Locate the cell with the specified text and output its [X, Y] center coordinate. 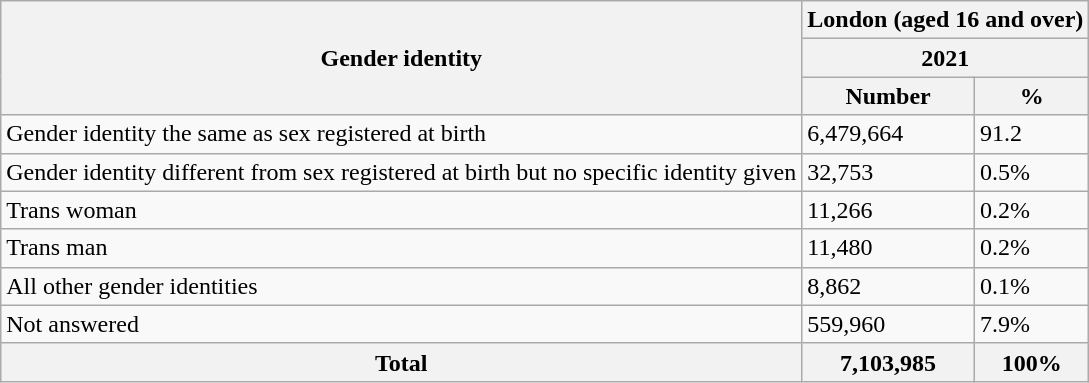
Gender identity [402, 58]
% [1032, 96]
7,103,985 [888, 362]
Gender identity the same as sex registered at birth [402, 134]
7.9% [1032, 324]
0.5% [1032, 172]
London (aged 16 and over) [946, 20]
100% [1032, 362]
Number [888, 96]
8,862 [888, 286]
32,753 [888, 172]
11,480 [888, 248]
2021 [946, 58]
Not answered [402, 324]
0.1% [1032, 286]
91.2 [1032, 134]
6,479,664 [888, 134]
Trans woman [402, 210]
Total [402, 362]
All other gender identities [402, 286]
559,960 [888, 324]
11,266 [888, 210]
Trans man [402, 248]
Gender identity different from sex registered at birth but no specific identity given [402, 172]
